Find where the given text appears and provide that cell's center as [x, y] coordinate. 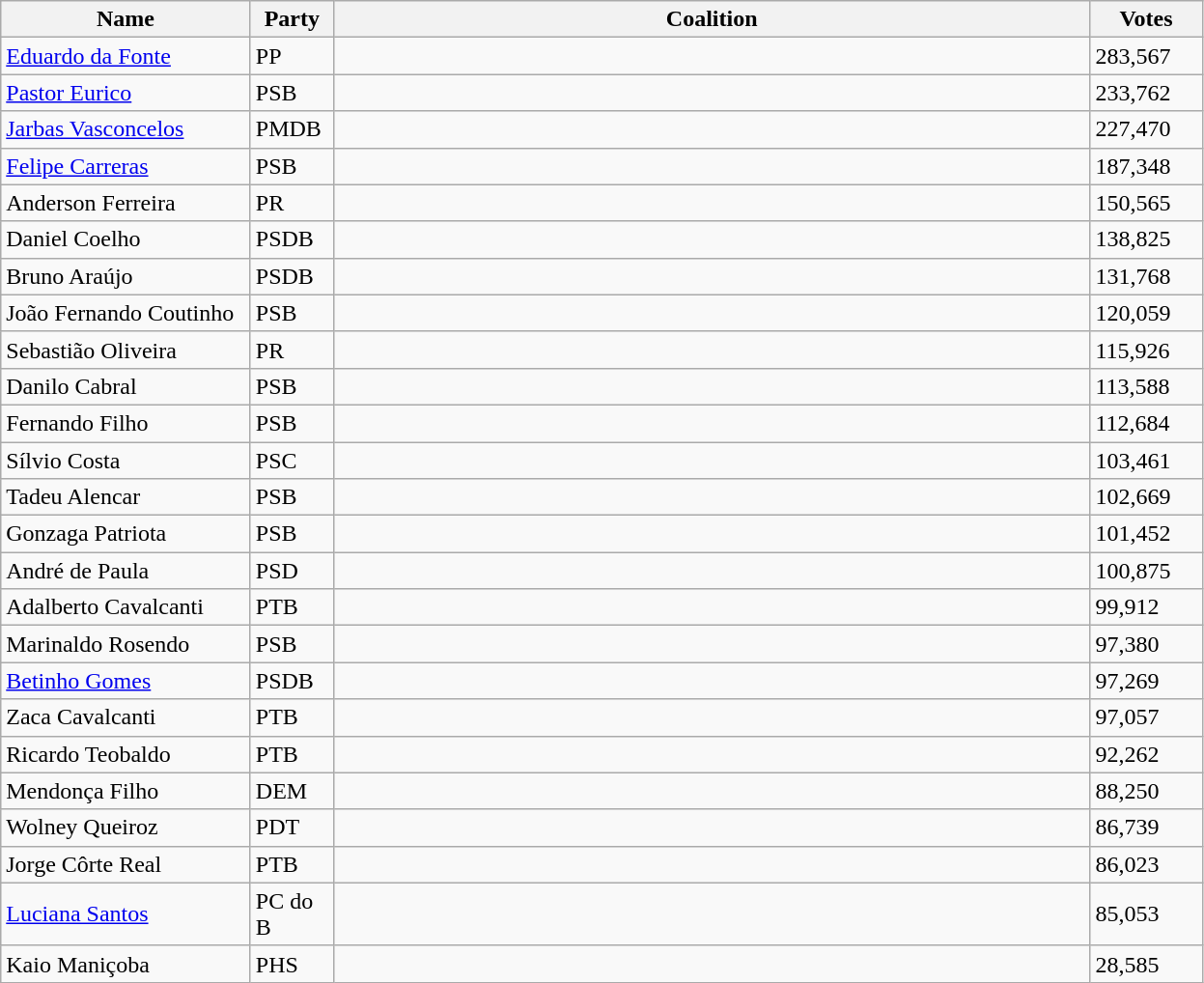
Jorge Côrte Real [126, 864]
113,588 [1146, 386]
102,669 [1146, 497]
PP [292, 56]
Fernando Filho [126, 423]
Betinho Gomes [126, 681]
Zaca Cavalcanti [126, 717]
PC do B [292, 913]
Jarbas Vasconcelos [126, 129]
100,875 [1146, 571]
120,059 [1146, 313]
28,585 [1146, 964]
Luciana Santos [126, 913]
233,762 [1146, 93]
112,684 [1146, 423]
Votes [1146, 19]
Sílvio Costa [126, 461]
Party [292, 19]
97,380 [1146, 644]
Pastor Eurico [126, 93]
Mendonça Filho [126, 791]
Marinaldo Rosendo [126, 644]
Tadeu Alencar [126, 497]
Name [126, 19]
88,250 [1146, 791]
92,262 [1146, 754]
85,053 [1146, 913]
Danilo Cabral [126, 386]
João Fernando Coutinho [126, 313]
101,452 [1146, 534]
97,057 [1146, 717]
Felipe Carreras [126, 166]
André de Paula [126, 571]
187,348 [1146, 166]
283,567 [1146, 56]
Ricardo Teobaldo [126, 754]
PHS [292, 964]
86,739 [1146, 828]
Adalberto Cavalcanti [126, 607]
Bruno Araújo [126, 276]
97,269 [1146, 681]
Daniel Coelho [126, 239]
227,470 [1146, 129]
Sebastião Oliveira [126, 350]
Kaio Maniçoba [126, 964]
86,023 [1146, 864]
Eduardo da Fonte [126, 56]
115,926 [1146, 350]
PSD [292, 571]
Wolney Queiroz [126, 828]
DEM [292, 791]
Gonzaga Patriota [126, 534]
Anderson Ferreira [126, 203]
PSC [292, 461]
138,825 [1146, 239]
103,461 [1146, 461]
131,768 [1146, 276]
PMDB [292, 129]
99,912 [1146, 607]
150,565 [1146, 203]
Coalition [712, 19]
PDT [292, 828]
